Scan for the cell matching the given text and deliver its [X, Y] coordinate at center. 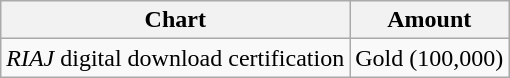
Amount [430, 20]
Gold (100,000) [430, 58]
RIAJ digital download certification [176, 58]
Chart [176, 20]
